Pinpoint the cell where the given text exists, returning its (X, Y) midpoint coordinate. 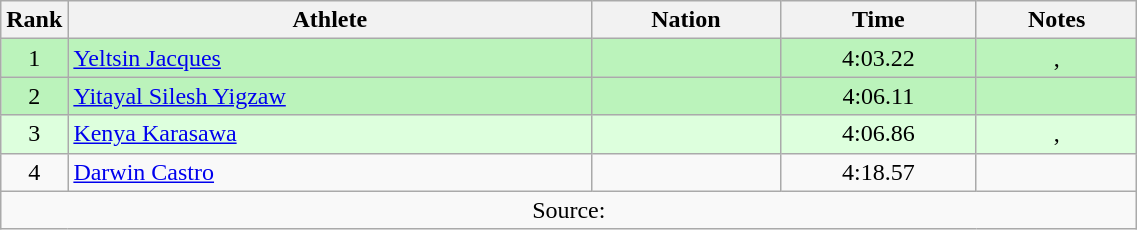
Darwin Castro (330, 172)
3 (34, 134)
2 (34, 96)
Notes (1056, 20)
1 (34, 58)
Rank (34, 20)
Nation (686, 20)
Yeltsin Jacques (330, 58)
Yitayal Silesh Yigzaw (330, 96)
Time (878, 20)
4:03.22 (878, 58)
Kenya Karasawa (330, 134)
4 (34, 172)
4:06.11 (878, 96)
4:18.57 (878, 172)
Source: (569, 210)
4:06.86 (878, 134)
Athlete (330, 20)
